Find where the given text appears and provide that cell's center as [x, y] coordinate. 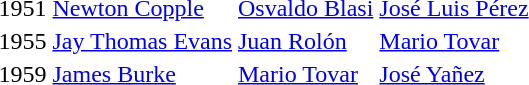
Jay Thomas Evans [142, 41]
Juan Rolón [306, 41]
